Provide the [X, Y] coordinate of the cell's center where the given text is located.  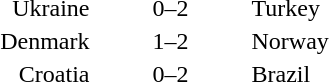
1–2 [170, 41]
